Return [X, Y] of the center of cell containing provided text 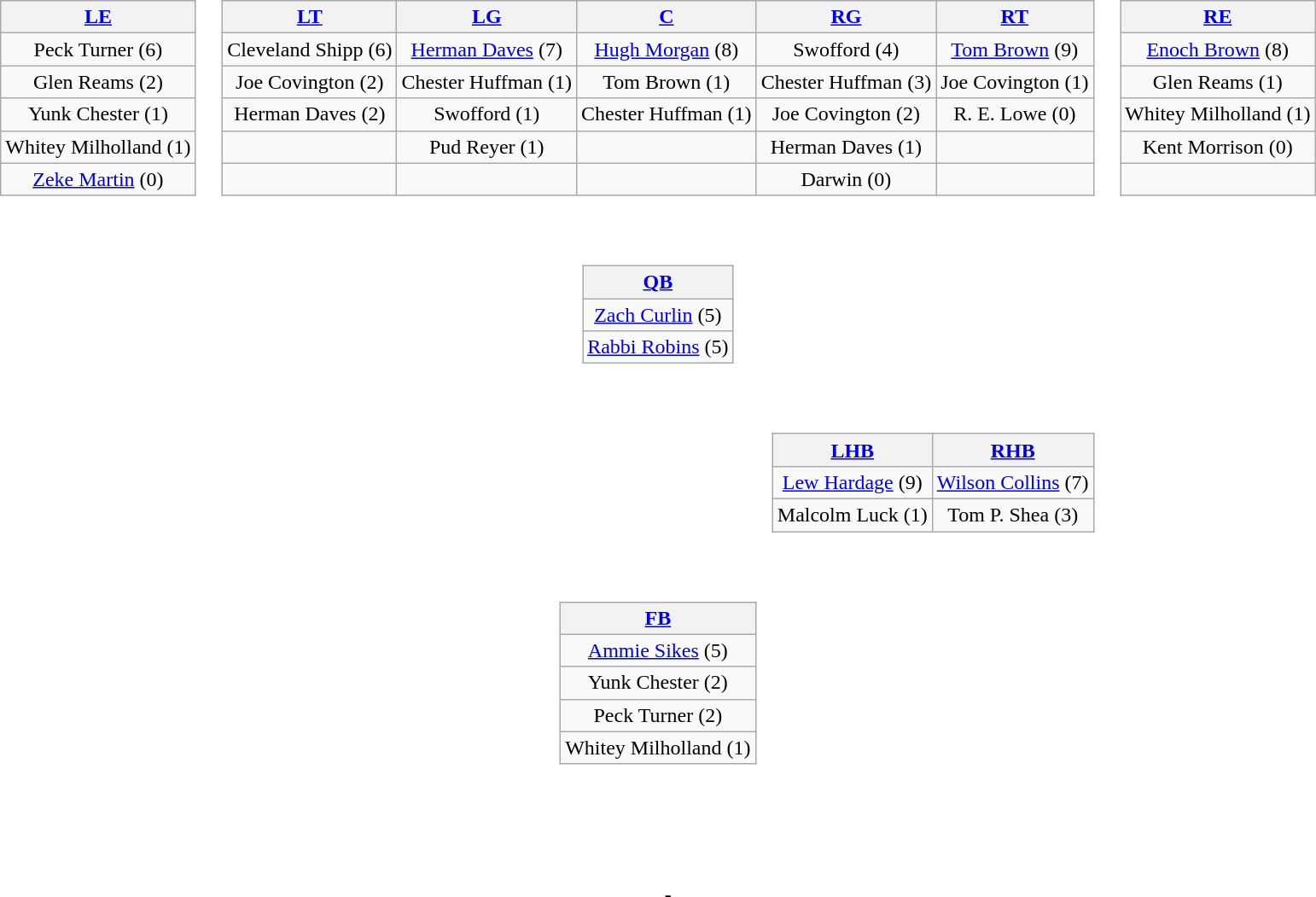
R. E. Lowe (0) [1015, 114]
Swofford (4) [847, 50]
Tom P. Shea (3) [1012, 515]
Glen Reams (1) [1218, 82]
LE [98, 17]
Tom Brown (9) [1015, 50]
Yunk Chester (1) [98, 114]
Glen Reams (2) [98, 82]
Zeke Martin (0) [98, 179]
RHB [1012, 450]
Rabbi Robins (5) [658, 347]
LG [486, 17]
RT [1015, 17]
Swofford (1) [486, 114]
Tom Brown (1) [667, 82]
Lew Hardage (9) [852, 482]
Peck Turner (6) [98, 50]
Ammie Sikes (5) [658, 650]
Yunk Chester (2) [658, 683]
QB [658, 282]
Wilson Collins (7) [1012, 482]
Peck Turner (2) [658, 715]
Pud Reyer (1) [486, 147]
Herman Daves (7) [486, 50]
Cleveland Shipp (6) [310, 50]
LHB [852, 450]
LT [310, 17]
Herman Daves (2) [310, 114]
QB Zach Curlin (5) Rabbi Robins (5) [667, 303]
Kent Morrison (0) [1218, 147]
Darwin (0) [847, 179]
RG [847, 17]
Enoch Brown (8) [1218, 50]
FB Ammie Sikes (5) Yunk Chester (2) Peck Turner (2) Whitey Milholland (1) [667, 672]
Hugh Morgan (8) [667, 50]
Herman Daves (1) [847, 147]
C [667, 17]
Zach Curlin (5) [658, 315]
Malcolm Luck (1) [852, 515]
RE [1218, 17]
FB [658, 618]
LHB RHB Lew Hardage (9) Wilson Collins (7) Malcolm Luck (1) Tom P. Shea (3) [667, 471]
Chester Huffman (3) [847, 82]
Joe Covington (1) [1015, 82]
